Locate the cell with the specified text and output its (x, y) center coordinate. 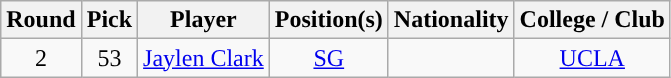
College / Club (592, 20)
Pick (109, 20)
Jaylen Clark (204, 58)
UCLA (592, 58)
Position(s) (328, 20)
2 (41, 58)
SG (328, 58)
53 (109, 58)
Round (41, 20)
Player (204, 20)
Nationality (451, 20)
